Locate the cell with the specified text and output its (x, y) center coordinate. 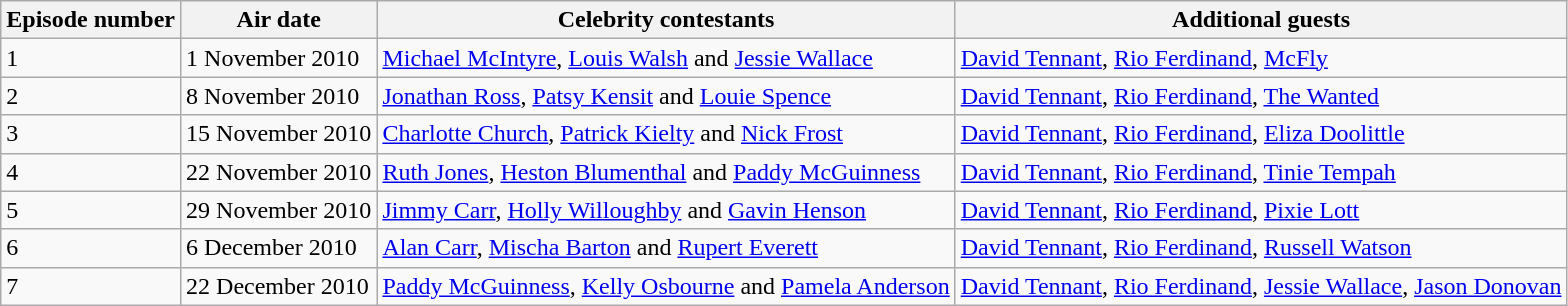
David Tennant, Rio Ferdinand, Russell Watson (1261, 248)
22 November 2010 (279, 172)
6 (91, 248)
Jonathan Ross, Patsy Kensit and Louie Spence (666, 96)
Michael McIntyre, Louis Walsh and Jessie Wallace (666, 58)
David Tennant, Rio Ferdinand, Tinie Tempah (1261, 172)
15 November 2010 (279, 134)
Paddy McGuinness, Kelly Osbourne and Pamela Anderson (666, 286)
6 December 2010 (279, 248)
1 November 2010 (279, 58)
22 December 2010 (279, 286)
Celebrity contestants (666, 20)
3 (91, 134)
Jimmy Carr, Holly Willoughby and Gavin Henson (666, 210)
5 (91, 210)
4 (91, 172)
Additional guests (1261, 20)
29 November 2010 (279, 210)
7 (91, 286)
David Tennant, Rio Ferdinand, Jessie Wallace, Jason Donovan (1261, 286)
8 November 2010 (279, 96)
Episode number (91, 20)
David Tennant, Rio Ferdinand, McFly (1261, 58)
David Tennant, Rio Ferdinand, Pixie Lott (1261, 210)
Charlotte Church, Patrick Kielty and Nick Frost (666, 134)
Ruth Jones, Heston Blumenthal and Paddy McGuinness (666, 172)
Air date (279, 20)
2 (91, 96)
David Tennant, Rio Ferdinand, Eliza Doolittle (1261, 134)
1 (91, 58)
Alan Carr, Mischa Barton and Rupert Everett (666, 248)
David Tennant, Rio Ferdinand, The Wanted (1261, 96)
